For the text-containing cell, return its midpoint in (x, y) coordinate format. 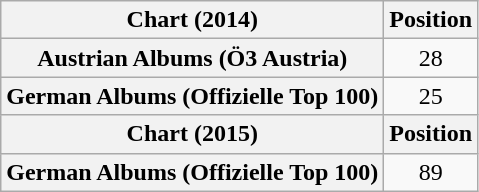
Chart (2015) (192, 134)
28 (431, 58)
Chart (2014) (192, 20)
89 (431, 172)
25 (431, 96)
Austrian Albums (Ö3 Austria) (192, 58)
